Scan for the cell matching the given text and deliver its (X, Y) coordinate at center. 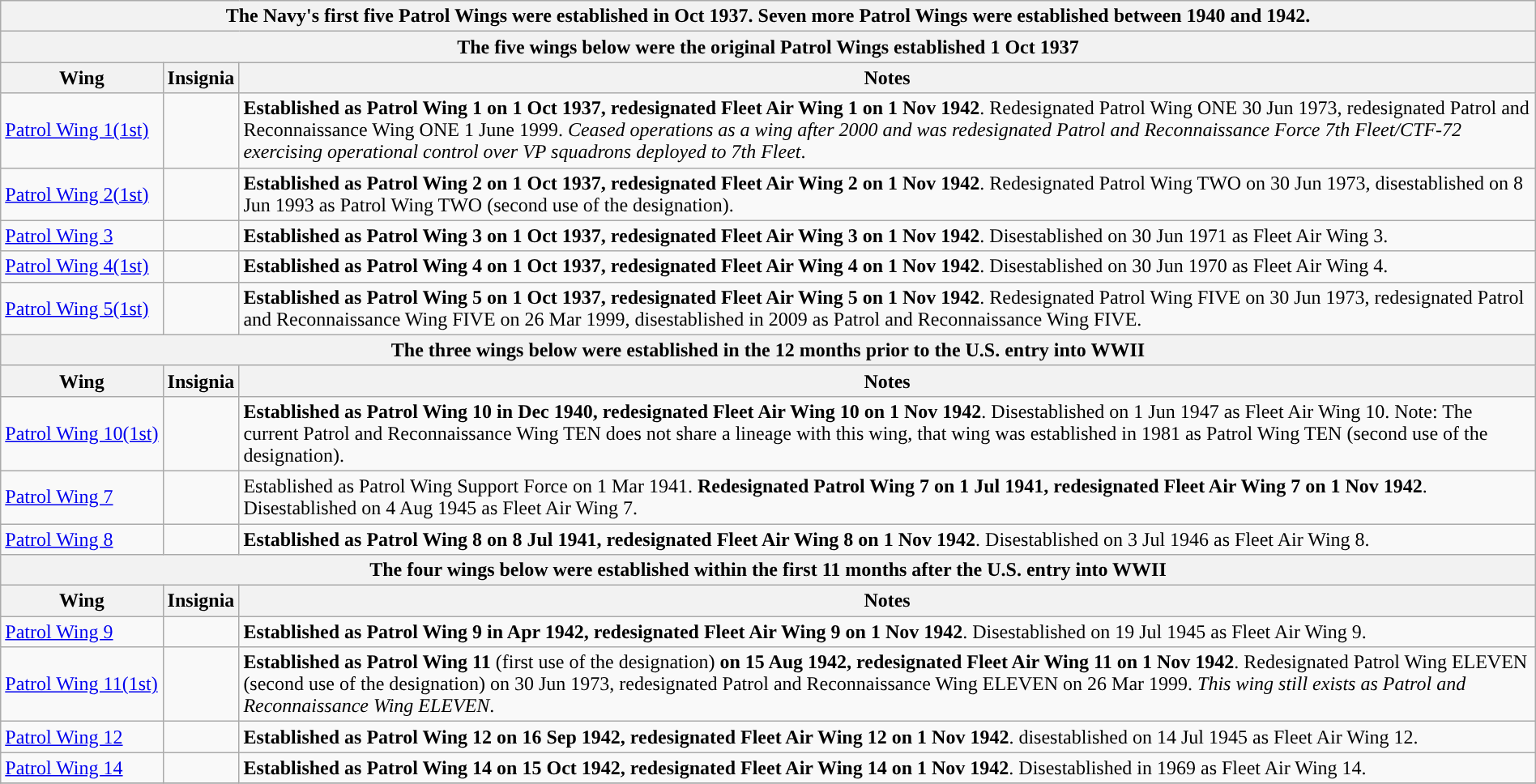
Patrol Wing 14 (82, 768)
The Navy's first five Patrol Wings were established in Oct 1937. Seven more Patrol Wings were established between 1940 and 1942. (768, 16)
Established as Patrol Wing 4 on 1 Oct 1937, redesignated Fleet Air Wing 4 on 1 Nov 1942. Disestablished on 30 Jun 1970 as Fleet Air Wing 4. (887, 266)
Patrol Wing 11(1st) (82, 684)
Established as Patrol Wing 14 on 15 Oct 1942, redesignated Fleet Air Wing 14 on 1 Nov 1942. Disestablished in 1969 as Fleet Air Wing 14. (887, 768)
The five wings below were the original Patrol Wings established 1 Oct 1937 (768, 47)
The three wings below were established in the 12 months prior to the U.S. entry into WWII (768, 350)
Patrol Wing 4(1st) (82, 266)
Patrol Wing 8 (82, 539)
Patrol Wing 2(1st) (82, 194)
The four wings below were established within the first 11 months after the U.S. entry into WWII (768, 570)
Established as Patrol Wing 9 in Apr 1942, redesignated Fleet Air Wing 9 on 1 Nov 1942. Disestablished on 19 Jul 1945 as Fleet Air Wing 9. (887, 632)
Patrol Wing 7 (82, 497)
Patrol Wing 1(1st) (82, 130)
Patrol Wing 3 (82, 236)
Patrol Wing 5(1st) (82, 308)
Patrol Wing 12 (82, 737)
Patrol Wing 10(1st) (82, 433)
Patrol Wing 9 (82, 632)
Established as Patrol Wing 8 on 8 Jul 1941, redesignated Fleet Air Wing 8 on 1 Nov 1942. Disestablished on 3 Jul 1946 as Fleet Air Wing 8. (887, 539)
Established as Patrol Wing 3 on 1 Oct 1937, redesignated Fleet Air Wing 3 on 1 Nov 1942. Disestablished on 30 Jun 1971 as Fleet Air Wing 3. (887, 236)
Established as Patrol Wing 12 on 16 Sep 1942, redesignated Fleet Air Wing 12 on 1 Nov 1942. disestablished on 14 Jul 1945 as Fleet Air Wing 12. (887, 737)
